Pinpoint the cell where the given text exists, returning its (X, Y) midpoint coordinate. 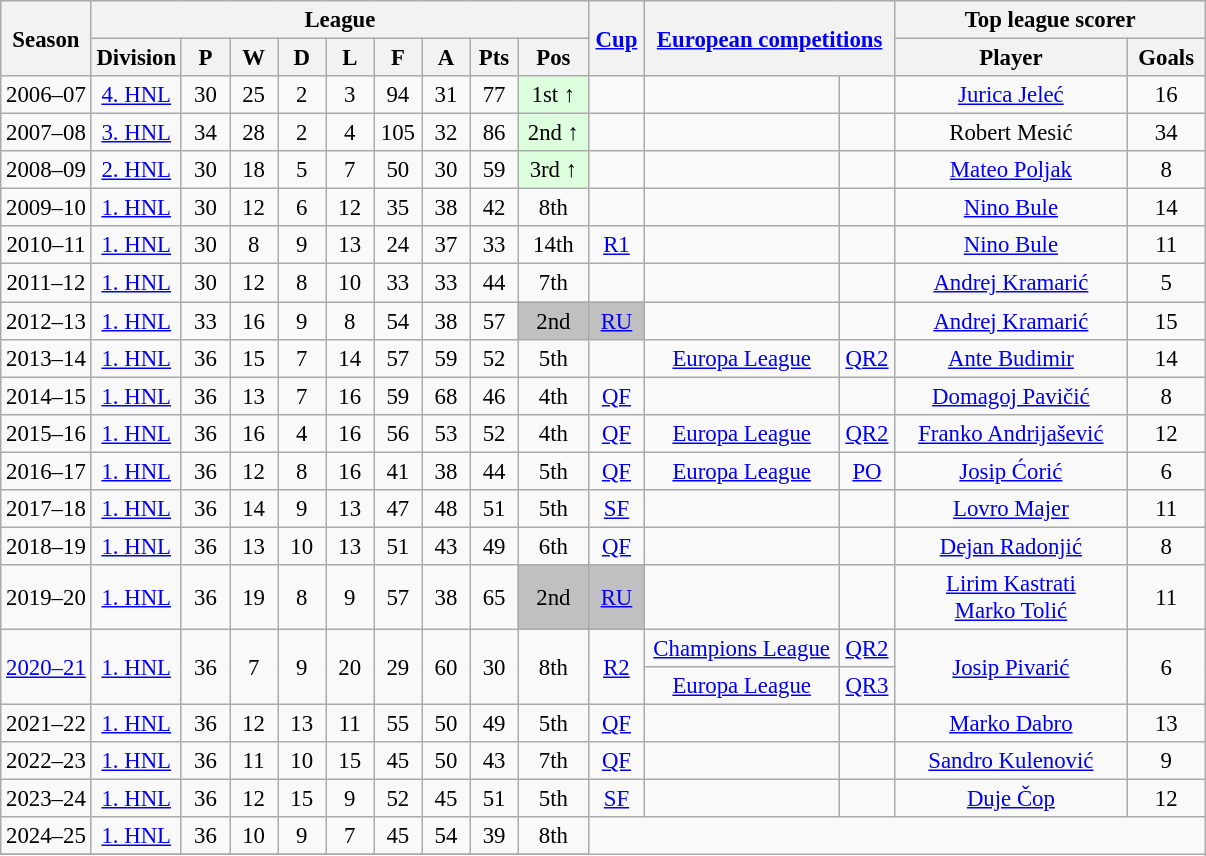
Lovro Majer (1011, 509)
2020–21 (46, 666)
PO (867, 471)
24 (398, 245)
2014–15 (46, 396)
Ante Budimir (1011, 358)
20 (350, 666)
68 (446, 396)
55 (398, 724)
25 (254, 95)
League (340, 20)
94 (398, 95)
86 (494, 133)
Season (46, 38)
46 (494, 396)
Dejan Radonjić (1011, 546)
Division (136, 58)
European competitions (770, 38)
Cup (617, 38)
2017–18 (46, 509)
Josip Ćorić (1011, 471)
P (205, 58)
2019–20 (46, 598)
14th (554, 245)
2008–09 (46, 170)
Top league scorer (1050, 20)
28 (254, 133)
QR3 (867, 686)
Franko Andrijašević (1011, 433)
2010–11 (46, 245)
53 (446, 433)
2nd ↑ (554, 133)
6th (554, 546)
2006–07 (46, 95)
Josip Pivarić (1011, 666)
Champions League (742, 648)
48 (446, 509)
56 (398, 433)
2018–19 (46, 546)
2021–22 (46, 724)
19 (254, 598)
R2 (617, 666)
Mateo Poljak (1011, 170)
2023–24 (46, 799)
39 (494, 836)
65 (494, 598)
A (446, 58)
4. HNL (136, 95)
60 (446, 666)
D (302, 58)
29 (398, 666)
47 (398, 509)
Player (1011, 58)
2013–14 (46, 358)
35 (398, 208)
L (350, 58)
F (398, 58)
32 (446, 133)
Sandro Kulenović (1011, 761)
1st ↑ (554, 95)
3. HNL (136, 133)
Pts (494, 58)
2007–08 (46, 133)
2009–10 (46, 208)
W (254, 58)
2011–12 (46, 283)
41 (398, 471)
42 (494, 208)
Domagoj Pavičić (1011, 396)
2012–13 (46, 321)
37 (446, 245)
Jurica Jeleć (1011, 95)
Pos (554, 58)
77 (494, 95)
3 (350, 95)
2. HNL (136, 170)
105 (398, 133)
31 (446, 95)
Marko Dabro (1011, 724)
18 (254, 170)
2024–25 (46, 836)
2015–16 (46, 433)
R1 (617, 245)
2016–17 (46, 471)
3rd ↑ (554, 170)
2022–23 (46, 761)
Lirim KastratiMarko Tolić (1011, 598)
Robert Mesić (1011, 133)
Duje Čop (1011, 799)
Goals (1166, 58)
